For the text-containing cell, return its midpoint in [X, Y] coordinate format. 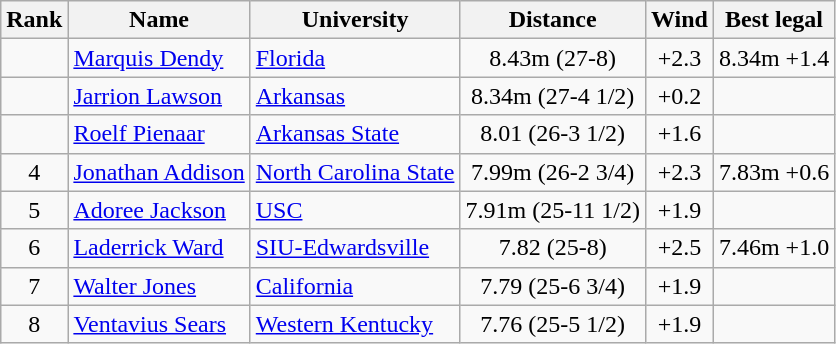
7.91m (25-11 1/2) [552, 210]
Best legal [774, 20]
7 [34, 286]
Arkansas State [355, 134]
Rank [34, 20]
6 [34, 248]
SIU-Edwardsville [355, 248]
8.01 (26-3 1/2) [552, 134]
Marquis Dendy [159, 58]
7.83m +0.6 [774, 172]
8.34m (27-4 1/2) [552, 96]
California [355, 286]
Roelf Pienaar [159, 134]
+2.5 [679, 248]
8 [34, 324]
7.99m (26-2 3/4) [552, 172]
+0.2 [679, 96]
7.76 (25-5 1/2) [552, 324]
Ventavius Sears [159, 324]
Walter Jones [159, 286]
5 [34, 210]
USC [355, 210]
7.46m +1.0 [774, 248]
University [355, 20]
4 [34, 172]
8.34m +1.4 [774, 58]
Florida [355, 58]
North Carolina State [355, 172]
Jarrion Lawson [159, 96]
Arkansas [355, 96]
Name [159, 20]
+1.6 [679, 134]
7.82 (25-8) [552, 248]
Jonathan Addison [159, 172]
Wind [679, 20]
Adoree Jackson [159, 210]
Western Kentucky [355, 324]
Laderrick Ward [159, 248]
7.79 (25-6 3/4) [552, 286]
8.43m (27-8) [552, 58]
Distance [552, 20]
